Locate the cell with the specified text and output its (x, y) center coordinate. 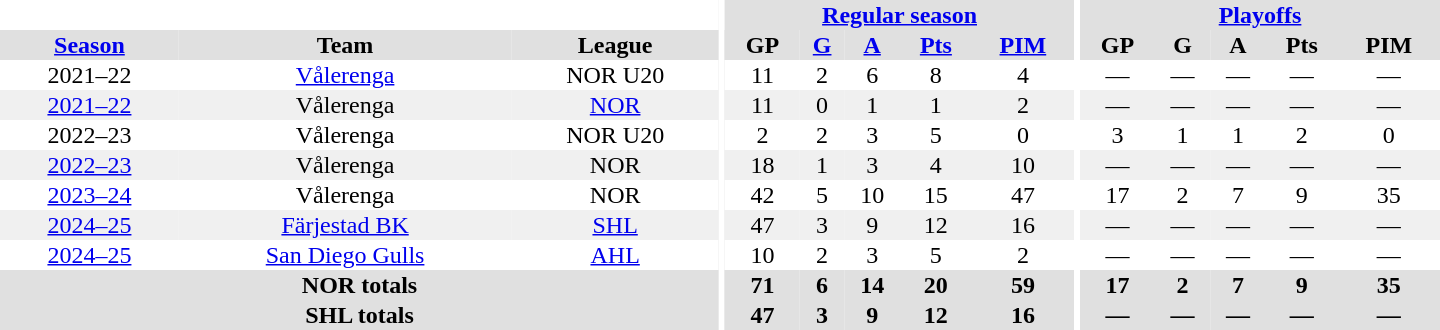
League (615, 45)
18 (762, 165)
Playoffs (1260, 15)
Team (345, 45)
2023–24 (90, 195)
14 (872, 285)
NOR totals (360, 285)
Season (90, 45)
15 (936, 195)
AHL (615, 255)
San Diego Gulls (345, 255)
42 (762, 195)
Färjestad BK (345, 225)
20 (936, 285)
Regular season (900, 15)
SHL totals (360, 315)
8 (936, 75)
59 (1023, 285)
SHL (615, 225)
71 (762, 285)
